Capture the cell that displays the provided text and extract its (X, Y) central coordinate. 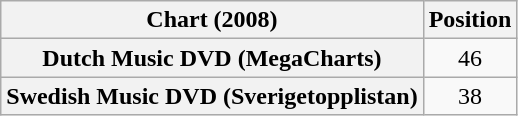
38 (470, 96)
Chart (2008) (212, 20)
Swedish Music DVD (Sverigetopplistan) (212, 96)
Dutch Music DVD (MegaCharts) (212, 58)
Position (470, 20)
46 (470, 58)
